Identify which cell holds the provided text, then report its [X, Y] central coordinate. 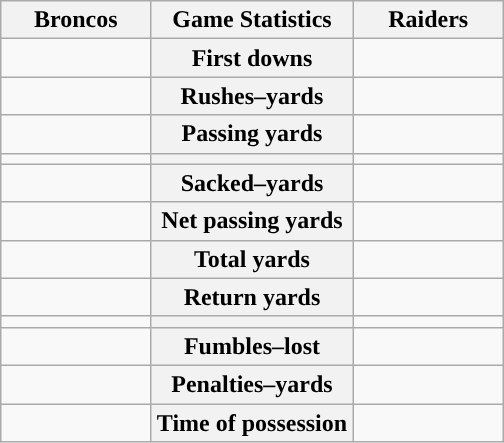
Total yards [252, 259]
Fumbles–lost [252, 346]
Rushes–yards [252, 96]
Time of possession [252, 423]
Game Statistics [252, 20]
Raiders [428, 20]
Return yards [252, 297]
Net passing yards [252, 221]
Broncos [76, 20]
Penalties–yards [252, 384]
Passing yards [252, 134]
First downs [252, 58]
Sacked–yards [252, 183]
